Scan for the cell matching the given text and deliver its [X, Y] coordinate at center. 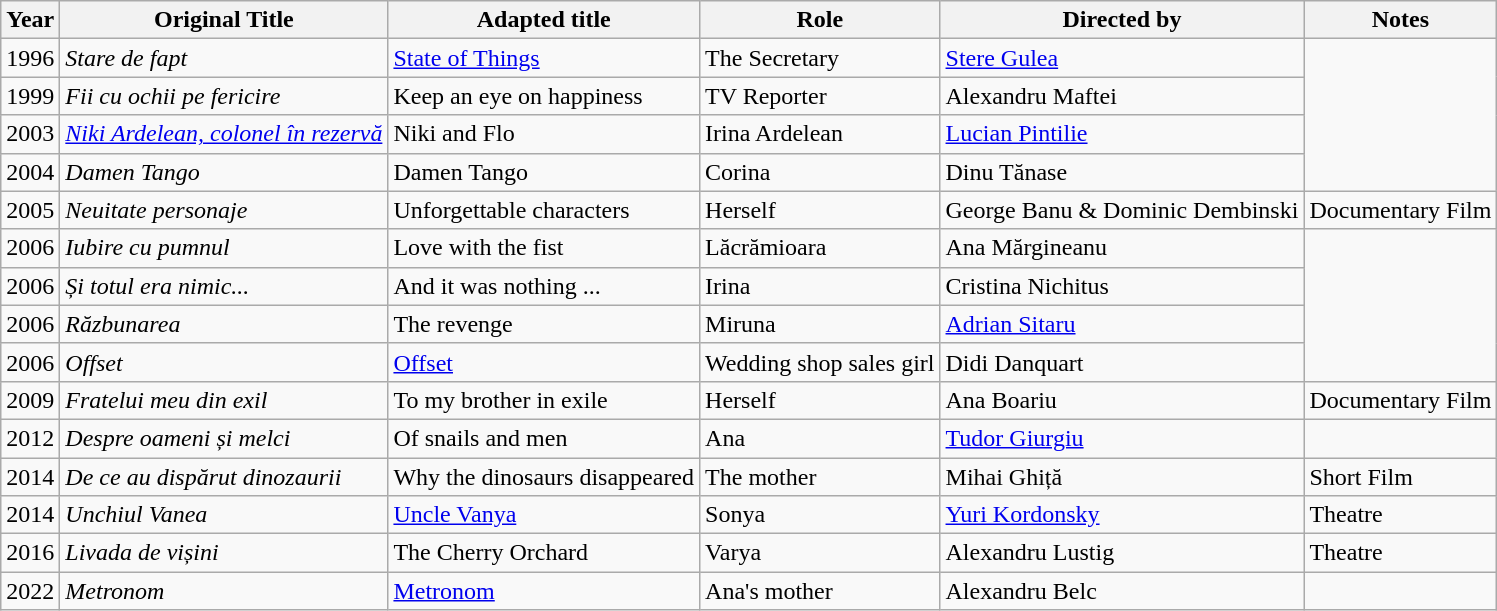
Ana Mărgineanu [1122, 248]
Alexandru Maftei [1122, 96]
Neuitate personaje [224, 210]
2005 [30, 210]
1996 [30, 58]
1999 [30, 96]
Mihai Ghiță [1122, 477]
Ana's mother [820, 591]
Lucian Pintilie [1122, 134]
Varya [820, 553]
Notes [1400, 20]
Of snails and men [544, 438]
Love with the fist [544, 248]
The mother [820, 477]
George Banu & Dominic Dembinski [1122, 210]
Ana [820, 438]
Fii cu ochii pe fericire [224, 96]
Alexandru Belc [1122, 591]
2004 [30, 172]
Tudor Giurgiu [1122, 438]
Livada de vișini [224, 553]
The Cherry Orchard [544, 553]
Adapted title [544, 20]
Wedding shop sales girl [820, 362]
Ana Boariu [1122, 400]
Sonya [820, 515]
Directed by [1122, 20]
Despre oameni și melci [224, 438]
Didi Danquart [1122, 362]
Dinu Tănase [1122, 172]
Short Film [1400, 477]
Keep an eye on happiness [544, 96]
And it was nothing ... [544, 286]
Și totul era nimic... [224, 286]
Irina [820, 286]
Niki and Flo [544, 134]
Stere Gulea [1122, 58]
Stare de fapt [224, 58]
Role [820, 20]
Uncle Vanya [544, 515]
Irina Ardelean [820, 134]
Niki Ardelean, colonel în rezervă [224, 134]
Fratelui meu din exil [224, 400]
Răzbunarea [224, 324]
TV Reporter [820, 96]
State of Things [544, 58]
Cristina Nichitus [1122, 286]
2016 [30, 553]
Adrian Sitaru [1122, 324]
The Secretary [820, 58]
To my brother in exile [544, 400]
2012 [30, 438]
2009 [30, 400]
Why the dinosaurs disappeared [544, 477]
The revenge [544, 324]
Unchiul Vanea [224, 515]
De ce au dispărut dinozaurii [224, 477]
Original Title [224, 20]
2022 [30, 591]
Yuri Kordonsky [1122, 515]
2003 [30, 134]
Unforgettable characters [544, 210]
Iubire cu pumnul [224, 248]
Corina [820, 172]
Year [30, 20]
Lăcrămioara [820, 248]
Alexandru Lustig [1122, 553]
Miruna [820, 324]
